Return the [x, y] coordinate for the center point of the cell that contains the specified text.  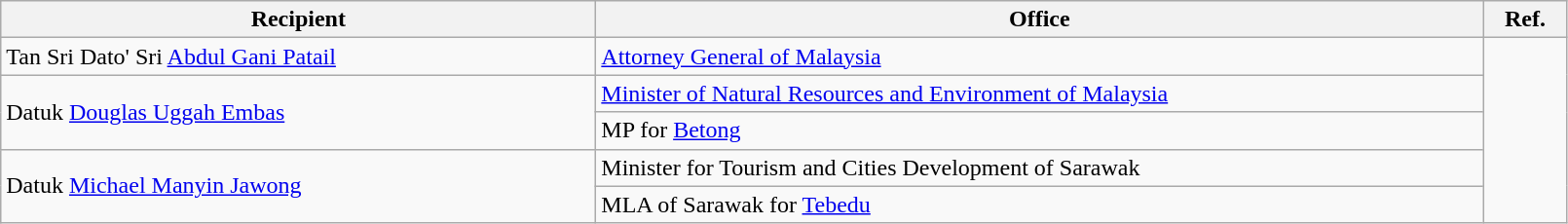
Recipient [298, 19]
Tan Sri Dato' Sri Abdul Gani Patail [298, 56]
Office [1040, 19]
Attorney General of Malaysia [1040, 56]
Ref. [1525, 19]
MLA of Sarawak for Tebedu [1040, 205]
Datuk Michael Manyin Jawong [298, 186]
MP for Betong [1040, 131]
Minister for Tourism and Cities Development of Sarawak [1040, 168]
Datuk Douglas Uggah Embas [298, 112]
Minister of Natural Resources and Environment of Malaysia [1040, 93]
